Capture the cell that displays the provided text and extract its (X, Y) central coordinate. 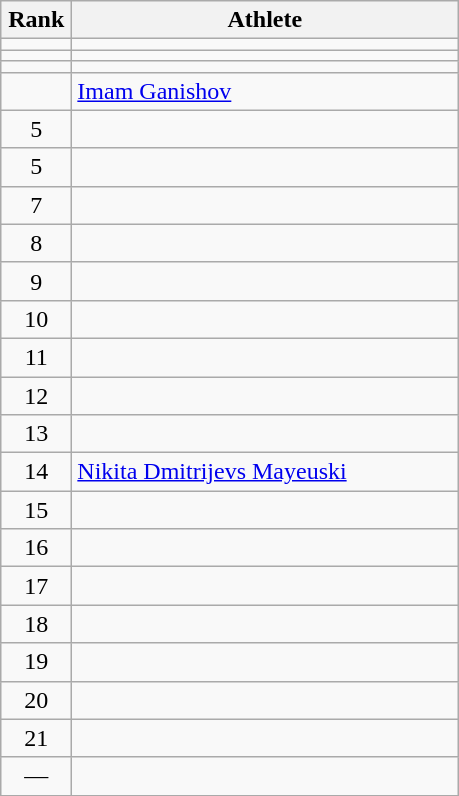
7 (36, 205)
20 (36, 700)
Rank (36, 20)
21 (36, 738)
— (36, 776)
13 (36, 434)
15 (36, 510)
18 (36, 624)
9 (36, 281)
19 (36, 662)
Imam Ganishov (265, 91)
17 (36, 586)
11 (36, 357)
Nikita Dmitrijevs Mayeuski (265, 472)
8 (36, 243)
12 (36, 395)
10 (36, 319)
Athlete (265, 20)
16 (36, 548)
14 (36, 472)
